Detect which cell encompasses the target text, then output its [x, y] center coordinate. 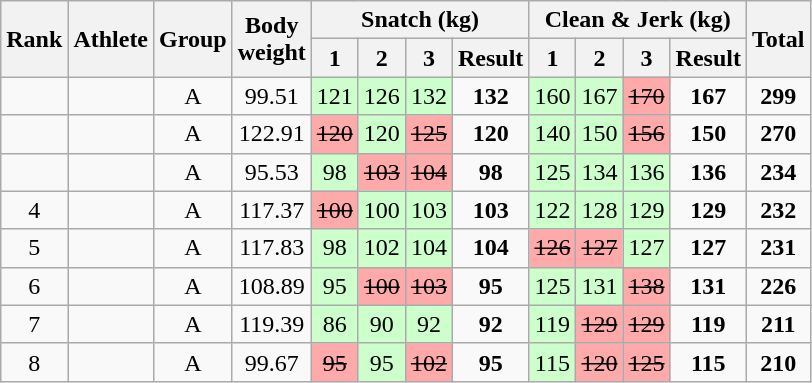
90 [382, 324]
117.37 [272, 210]
119.39 [272, 324]
99.51 [272, 96]
Bodyweight [272, 39]
86 [334, 324]
108.89 [272, 286]
122 [552, 210]
5 [34, 248]
117.83 [272, 248]
Rank [34, 39]
Athlete [111, 39]
122.91 [272, 134]
134 [600, 172]
Clean & Jerk (kg) [638, 20]
Snatch (kg) [420, 20]
226 [778, 286]
6 [34, 286]
8 [34, 362]
99.67 [272, 362]
231 [778, 248]
270 [778, 134]
234 [778, 172]
210 [778, 362]
138 [646, 286]
156 [646, 134]
95.53 [272, 172]
232 [778, 210]
160 [552, 96]
Total [778, 39]
128 [600, 210]
299 [778, 96]
Group [194, 39]
170 [646, 96]
7 [34, 324]
211 [778, 324]
121 [334, 96]
140 [552, 134]
4 [34, 210]
